Pinpoint the cell where the given text exists, returning its (X, Y) midpoint coordinate. 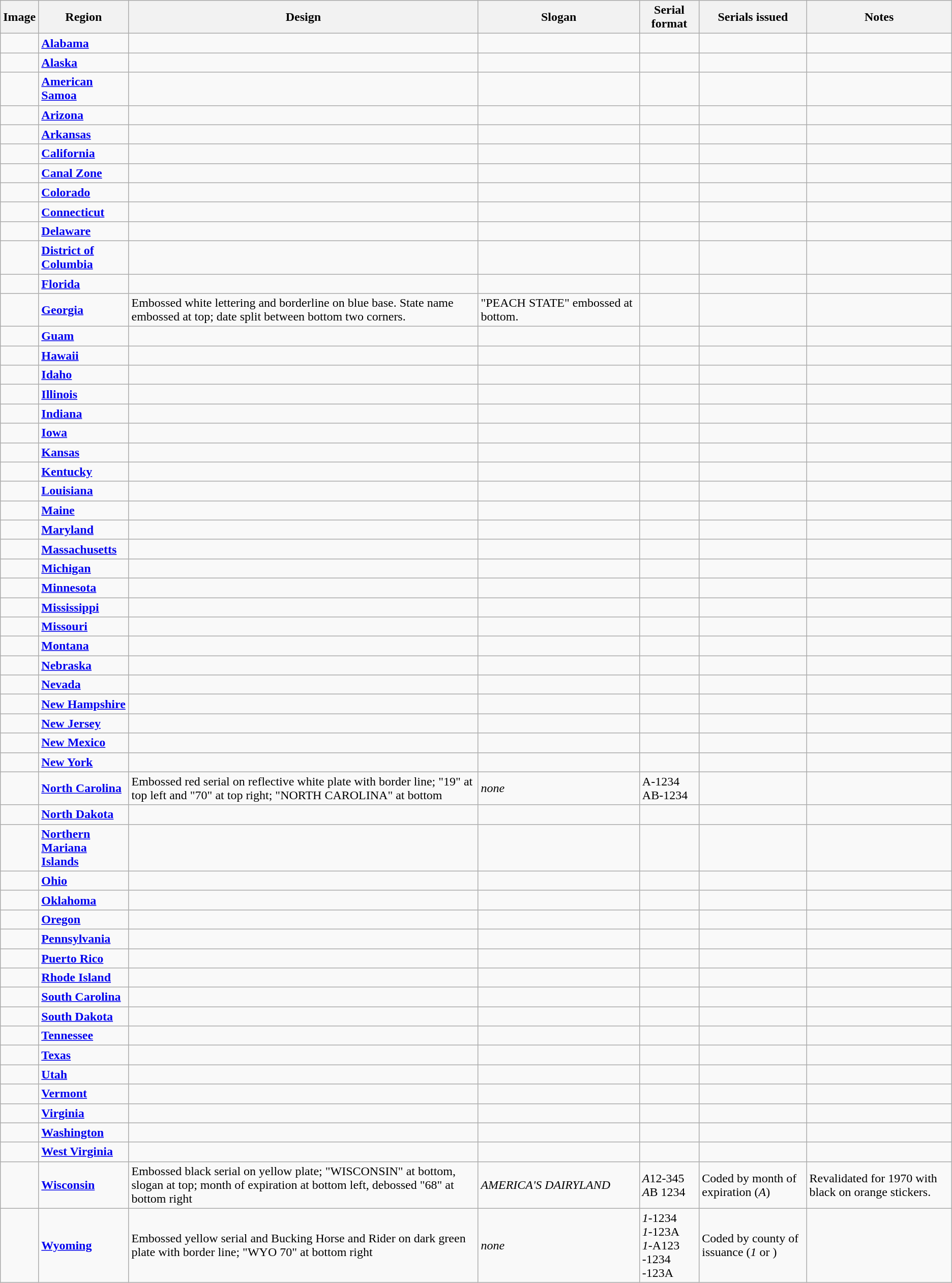
Texas (83, 1055)
A-1234AB-1234 (669, 789)
Canal Zone (83, 173)
New Hampshire (83, 704)
Kansas (83, 452)
Slogan (558, 17)
Iowa (83, 433)
Alaska (83, 63)
Embossed white lettering and borderline on blue base. State name embossed at top; date split between bottom two corners. (303, 310)
Pennsylvania (83, 939)
West Virginia (83, 1152)
Washington (83, 1132)
Coded by month of expiration (A) (753, 1185)
Wisconsin (83, 1185)
New Jersey (83, 723)
Georgia (83, 310)
Mississippi (83, 607)
Wyoming (83, 1245)
Guam (83, 336)
Tennessee (83, 1036)
Utah (83, 1074)
Virginia (83, 1113)
North Carolina (83, 789)
South Dakota (83, 1016)
Design (303, 17)
Illinois (83, 394)
Northern Mariana Islands (83, 848)
District ofColumbia (83, 257)
Coded by county of issuance (1 or ) (753, 1245)
New Mexico (83, 743)
A12-345AB 1234 (669, 1185)
Notes (879, 17)
Indiana (83, 414)
Delaware (83, 231)
Montana (83, 646)
Massachusetts (83, 549)
Serials issued (753, 17)
Missouri (83, 627)
Arizona (83, 115)
New York (83, 762)
Florida (83, 283)
1-12341-123A1-A123-1234-123A (669, 1245)
Rhode Island (83, 978)
Oregon (83, 919)
AMERICA'S DAIRYLAND (558, 1185)
Maryland (83, 530)
South Carolina (83, 997)
American Samoa (83, 89)
Oklahoma (83, 900)
North Dakota (83, 814)
Embossed yellow serial and Bucking Horse and Rider on dark green plate with border line; "WYO 70" at bottom right (303, 1245)
Embossed red serial on reflective white plate with border line; "19" at top left and "70" at top right; "NORTH CAROLINA" at bottom (303, 789)
Nebraska (83, 665)
Idaho (83, 375)
Minnesota (83, 588)
Michigan (83, 568)
Ohio (83, 881)
Colorado (83, 192)
"PEACH STATE" embossed at bottom. (558, 310)
Puerto Rico (83, 958)
Revalidated for 1970 with black on orange stickers. (879, 1185)
Connecticut (83, 212)
Alabama (83, 43)
Embossed black serial on yellow plate; "WISCONSIN" at bottom, slogan at top; month of expiration at bottom left, debossed "68" at bottom right (303, 1185)
Nevada (83, 685)
Arkansas (83, 134)
Region (83, 17)
Maine (83, 510)
Louisiana (83, 491)
Vermont (83, 1094)
Hawaii (83, 356)
California (83, 154)
Serial format (669, 17)
Kentucky (83, 472)
Image (19, 17)
